Provide the [x, y] coordinate of the cell's center where the given text is located.  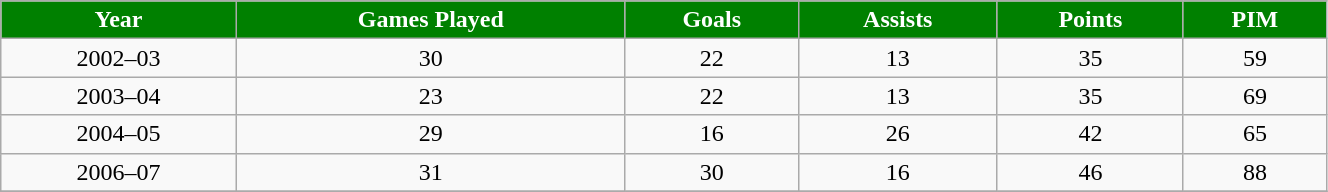
Assists [898, 20]
42 [1090, 134]
2002–03 [119, 58]
69 [1254, 96]
PIM [1254, 20]
Points [1090, 20]
Goals [712, 20]
29 [430, 134]
59 [1254, 58]
26 [898, 134]
46 [1090, 172]
2003–04 [119, 96]
2006–07 [119, 172]
23 [430, 96]
2004–05 [119, 134]
65 [1254, 134]
Year [119, 20]
31 [430, 172]
Games Played [430, 20]
88 [1254, 172]
